Extract the [X, Y] coordinate from the center of the cell holding the provided text.  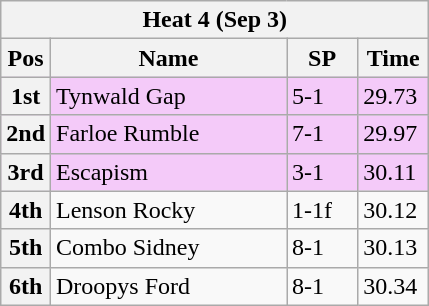
Time [394, 58]
30.34 [394, 286]
1-1f [322, 210]
2nd [26, 134]
3rd [26, 172]
1st [26, 96]
Combo Sidney [169, 248]
Farloe Rumble [169, 134]
Pos [26, 58]
6th [26, 286]
29.73 [394, 96]
30.11 [394, 172]
Name [169, 58]
7-1 [322, 134]
Droopys Ford [169, 286]
30.12 [394, 210]
3-1 [322, 172]
SP [322, 58]
Heat 4 (Sep 3) [215, 20]
30.13 [394, 248]
Escapism [169, 172]
5-1 [322, 96]
29.97 [394, 134]
Tynwald Gap [169, 96]
4th [26, 210]
5th [26, 248]
Lenson Rocky [169, 210]
